Return (X, Y) of the center of cell containing provided text 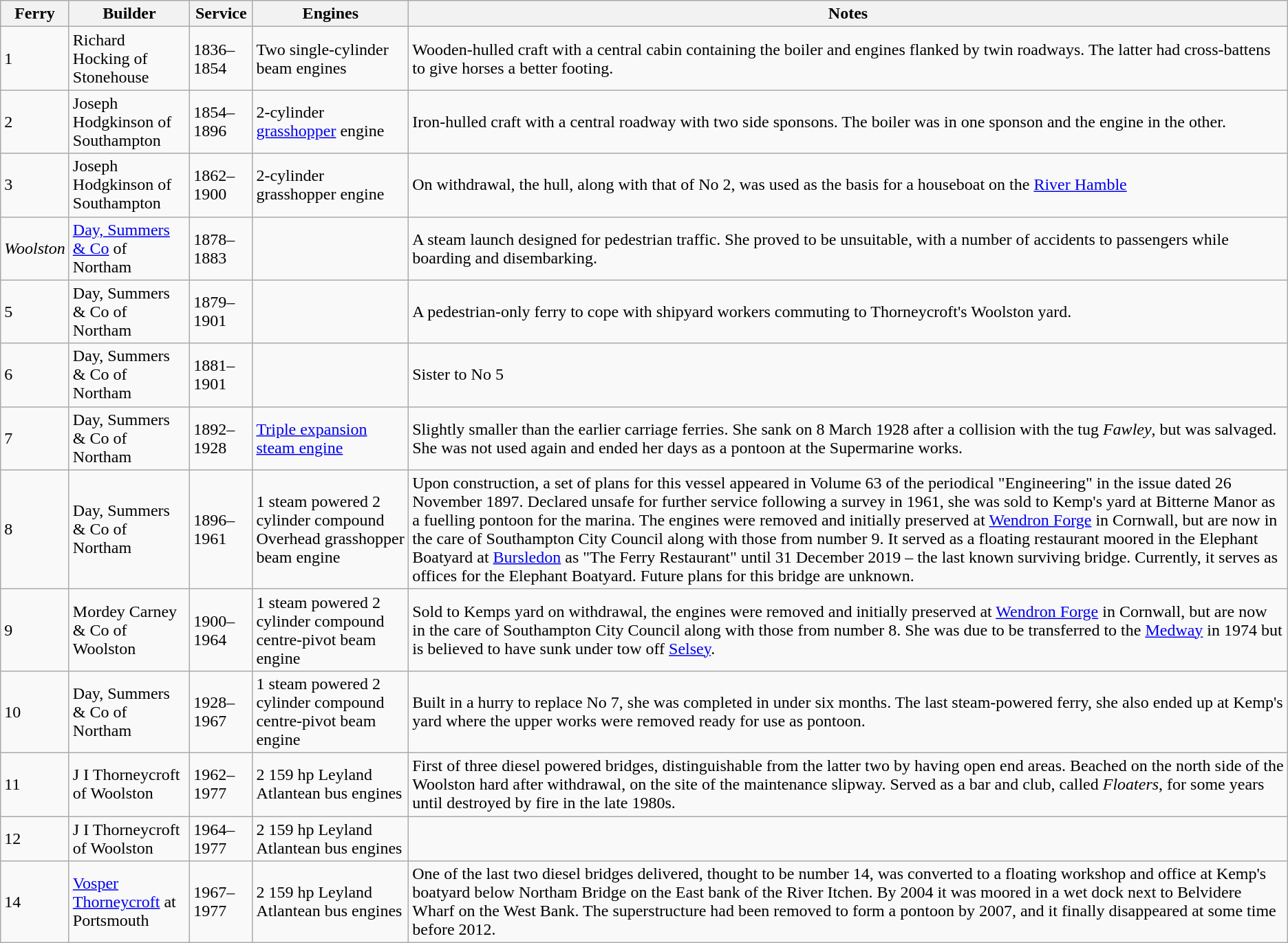
1962–1977 (222, 784)
Service (222, 14)
1896–1961 (222, 530)
8 (35, 530)
1862–1900 (222, 185)
Mordey Carney & Co of Woolston (129, 630)
5 (35, 312)
1836–1854 (222, 58)
Two single-cylinder beam engines (330, 58)
1 steam powered 2 cylinder compound Overhead grasshopper beam engine (330, 530)
Vosper Thorneycroft at Portsmouth (129, 902)
1881–1901 (222, 375)
1967–1977 (222, 902)
Sister to No 5 (848, 375)
12 (35, 838)
A pedestrian-only ferry to cope with shipyard workers commuting to Thorneycroft's Woolston yard. (848, 312)
Builder (129, 14)
On withdrawal, the hull, along with that of No 2, was used as the basis for a houseboat on the River Hamble (848, 185)
Engines (330, 14)
1892–1928 (222, 438)
1900–1964 (222, 630)
Notes (848, 14)
3 (35, 185)
Iron-hulled craft with a central roadway with two side sponsons. The boiler was in one sponson and the engine in the other. (848, 122)
7 (35, 438)
2 (35, 122)
1879–1901 (222, 312)
Richard Hocking of Stonehouse (129, 58)
1964–1977 (222, 838)
Ferry (35, 14)
Triple expansion steam engine (330, 438)
1854–1896 (222, 122)
1878–1883 (222, 248)
9 (35, 630)
11 (35, 784)
10 (35, 711)
1928–1967 (222, 711)
14 (35, 902)
Woolston (35, 248)
6 (35, 375)
1 (35, 58)
